Detect which cell encompasses the target text, then output its [x, y] center coordinate. 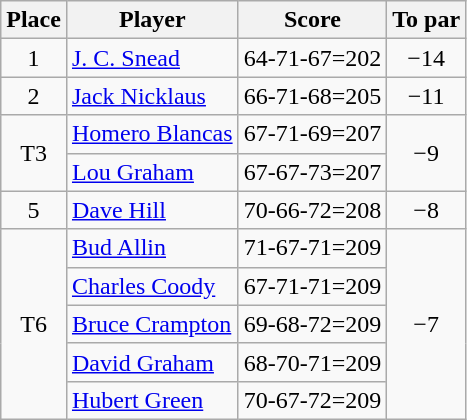
−11 [426, 96]
67-71-71=209 [312, 286]
Charles Coody [152, 286]
−8 [426, 210]
David Graham [152, 362]
67-71-69=207 [312, 134]
Bud Allin [152, 248]
70-67-72=209 [312, 400]
Lou Graham [152, 172]
67-67-73=207 [312, 172]
−14 [426, 58]
J. C. Snead [152, 58]
Bruce Crampton [152, 324]
66-71-68=205 [312, 96]
71-67-71=209 [312, 248]
Dave Hill [152, 210]
Player [152, 20]
Place [34, 20]
−9 [426, 153]
64-71-67=202 [312, 58]
1 [34, 58]
2 [34, 96]
Score [312, 20]
70-66-72=208 [312, 210]
−7 [426, 324]
69-68-72=209 [312, 324]
T3 [34, 153]
5 [34, 210]
To par [426, 20]
Hubert Green [152, 400]
68-70-71=209 [312, 362]
T6 [34, 324]
Jack Nicklaus [152, 96]
Homero Blancas [152, 134]
